From the cell containing the given text, extract its center point as [x, y] coordinate. 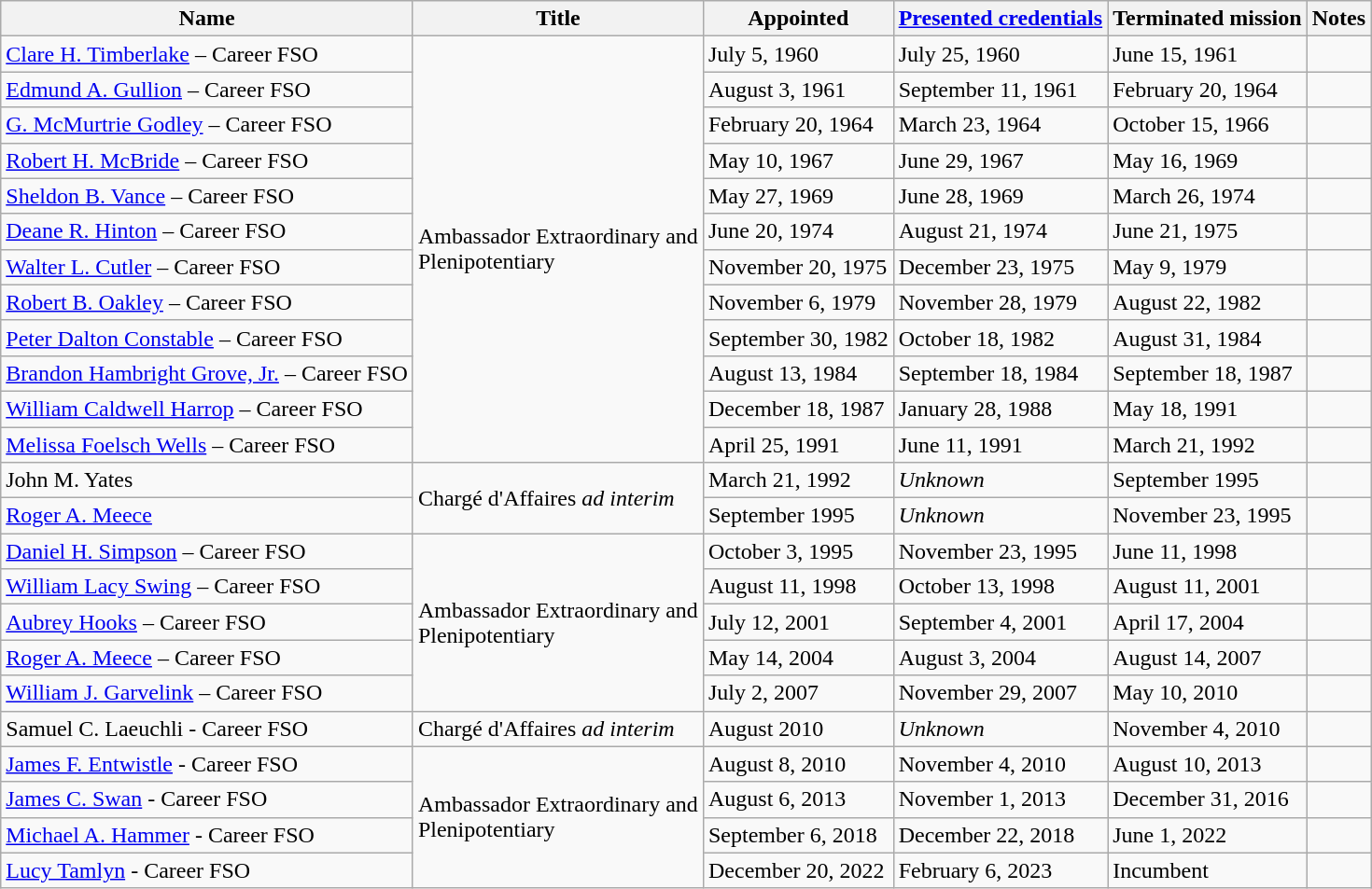
Incumbent [1208, 870]
June 1, 2022 [1208, 835]
August 11, 2001 [1208, 587]
Edmund A. Gullion – Career FSO [207, 90]
November 29, 2007 [1001, 693]
September 11, 1961 [1001, 90]
Aubrey Hooks – Career FSO [207, 622]
Samuel C. Laeuchli - Career FSO [207, 729]
Roger A. Meece [207, 516]
April 25, 1991 [798, 445]
December 31, 2016 [1208, 799]
Clare H. Timberlake – Career FSO [207, 54]
Name [207, 19]
May 27, 1969 [798, 196]
Lucy Tamlyn - Career FSO [207, 870]
October 3, 1995 [798, 551]
June 15, 1961 [1208, 54]
William J. Garvelink – Career FSO [207, 693]
December 20, 2022 [798, 870]
Daniel H. Simpson – Career FSO [207, 551]
James F. Entwistle - Career FSO [207, 764]
August 31, 1984 [1208, 338]
May 10, 2010 [1208, 693]
June 29, 1967 [1001, 160]
Notes [1338, 19]
February 6, 2023 [1001, 870]
August 6, 2013 [798, 799]
July 2, 2007 [798, 693]
Title [558, 19]
May 14, 2004 [798, 658]
May 10, 1967 [798, 160]
November 28, 1979 [1001, 302]
August 21, 1974 [1001, 231]
June 11, 1998 [1208, 551]
August 10, 2013 [1208, 764]
Deane R. Hinton – Career FSO [207, 231]
Robert B. Oakley – Career FSO [207, 302]
December 18, 1987 [798, 409]
September 18, 1984 [1001, 373]
Michael A. Hammer - Career FSO [207, 835]
July 12, 2001 [798, 622]
August 8, 2010 [798, 764]
November 20, 1975 [798, 267]
March 23, 1964 [1001, 125]
October 15, 1966 [1208, 125]
Sheldon B. Vance – Career FSO [207, 196]
Brandon Hambright Grove, Jr. – Career FSO [207, 373]
August 3, 1961 [798, 90]
October 18, 1982 [1001, 338]
December 23, 1975 [1001, 267]
March 26, 1974 [1208, 196]
August 11, 1998 [798, 587]
Appointed [798, 19]
May 16, 1969 [1208, 160]
Peter Dalton Constable – Career FSO [207, 338]
August 14, 2007 [1208, 658]
September 18, 1987 [1208, 373]
June 11, 1991 [1001, 445]
William Caldwell Harrop – Career FSO [207, 409]
November 6, 1979 [798, 302]
Melissa Foelsch Wells – Career FSO [207, 445]
July 25, 1960 [1001, 54]
August 2010 [798, 729]
Walter L. Cutler – Career FSO [207, 267]
May 18, 1991 [1208, 409]
August 13, 1984 [798, 373]
December 22, 2018 [1001, 835]
September 4, 2001 [1001, 622]
April 17, 2004 [1208, 622]
October 13, 1998 [1001, 587]
June 20, 1974 [798, 231]
August 3, 2004 [1001, 658]
January 28, 1988 [1001, 409]
William Lacy Swing – Career FSO [207, 587]
Robert H. McBride – Career FSO [207, 160]
June 28, 1969 [1001, 196]
September 30, 1982 [798, 338]
May 9, 1979 [1208, 267]
G. McMurtrie Godley – Career FSO [207, 125]
John M. Yates [207, 480]
July 5, 1960 [798, 54]
James C. Swan - Career FSO [207, 799]
June 21, 1975 [1208, 231]
November 1, 2013 [1001, 799]
August 22, 1982 [1208, 302]
Terminated mission [1208, 19]
September 6, 2018 [798, 835]
Presented credentials [1001, 19]
Roger A. Meece – Career FSO [207, 658]
